Detect which cell encompasses the target text, then output its (x, y) center coordinate. 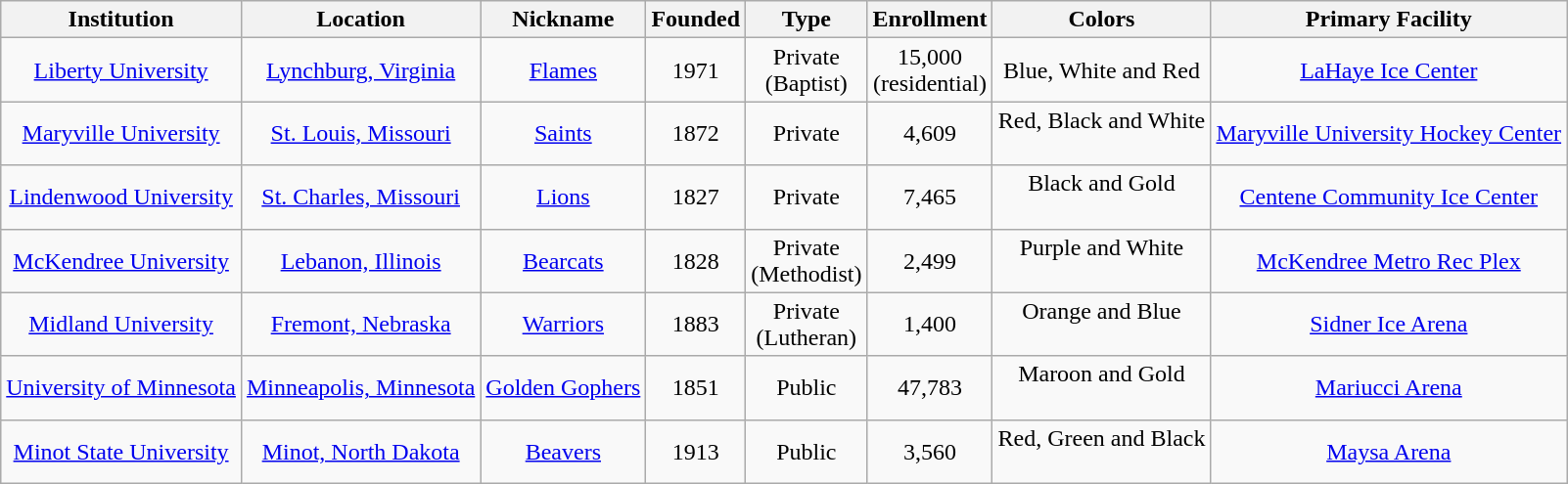
Private(Lutheran) (807, 325)
Saints (564, 133)
Red, Green and Black (1102, 452)
1971 (696, 70)
Institution (121, 20)
1872 (696, 133)
Warriors (564, 325)
Minot, North Dakota (360, 452)
Private(Methodist) (807, 260)
7,465 (930, 198)
Fremont, Nebraska (360, 325)
3,560 (930, 452)
Lynchburg, Virginia (360, 70)
Maysa Arena (1389, 452)
Enrollment (930, 20)
St. Louis, Missouri (360, 133)
Type (807, 20)
Private(Baptist) (807, 70)
Maryville University Hockey Center (1389, 133)
St. Charles, Missouri (360, 198)
Mariucci Arena (1389, 387)
Location (360, 20)
McKendree University (121, 260)
Lindenwood University (121, 198)
Liberty University (121, 70)
Maryville University (121, 133)
Red, Black and White (1102, 133)
1913 (696, 452)
Blue, White and Red (1102, 70)
2,499 (930, 260)
McKendree Metro Rec Plex (1389, 260)
Colors (1102, 20)
1883 (696, 325)
Centene Community Ice Center (1389, 198)
1851 (696, 387)
1828 (696, 260)
Founded (696, 20)
Maroon and Gold (1102, 387)
15,000(residential) (930, 70)
Black and Gold (1102, 198)
LaHaye Ice Center (1389, 70)
Purple and White (1102, 260)
Golden Gophers (564, 387)
University of Minnesota (121, 387)
Midland University (121, 325)
4,609 (930, 133)
Beavers (564, 452)
Lions (564, 198)
Primary Facility (1389, 20)
Minot State University (121, 452)
Lebanon, Illinois (360, 260)
Bearcats (564, 260)
Sidner Ice Arena (1389, 325)
47,783 (930, 387)
Nickname (564, 20)
Flames (564, 70)
1827 (696, 198)
Orange and Blue (1102, 325)
Minneapolis, Minnesota (360, 387)
1,400 (930, 325)
